From the cell containing the given text, extract its center point as [X, Y] coordinate. 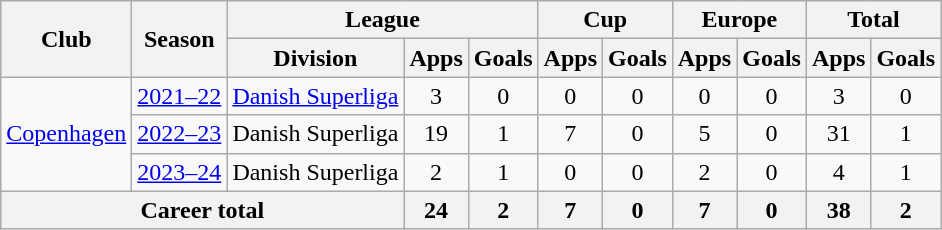
31 [838, 134]
Career total [202, 210]
League [382, 20]
Total [873, 20]
4 [838, 172]
38 [838, 210]
Copenhagen [66, 134]
Europe [739, 20]
2022–23 [180, 134]
Season [180, 39]
Division [316, 58]
5 [704, 134]
24 [436, 210]
Club [66, 39]
2023–24 [180, 172]
19 [436, 134]
Cup [605, 20]
2021–22 [180, 96]
